Pinpoint the cell where the given text exists, returning its (X, Y) midpoint coordinate. 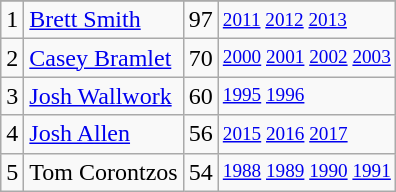
2015 2016 2017 (306, 134)
Casey Bramlet (104, 58)
Tom Corontzos (104, 172)
70 (200, 58)
54 (200, 172)
2011 2012 2013 (306, 20)
Josh Allen (104, 134)
1995 1996 (306, 96)
1 (12, 20)
3 (12, 96)
4 (12, 134)
97 (200, 20)
56 (200, 134)
60 (200, 96)
Brett Smith (104, 20)
1988 1989 1990 1991 (306, 172)
Josh Wallwork (104, 96)
2000 2001 2002 2003 (306, 58)
5 (12, 172)
2 (12, 58)
